Capture the cell that displays the provided text and extract its (x, y) central coordinate. 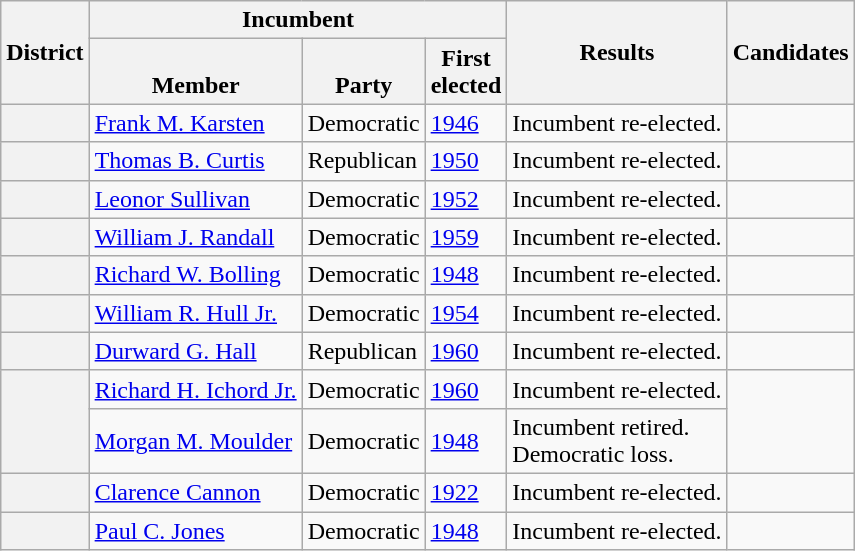
District (45, 52)
1950 (466, 161)
Incumbent retired.Democratic loss. (617, 440)
1946 (466, 123)
1959 (466, 237)
Firstelected (466, 72)
Incumbent (298, 20)
Richard W. Bolling (196, 275)
Candidates (790, 52)
William R. Hull Jr. (196, 313)
William J. Randall (196, 237)
1954 (466, 313)
Durward G. Hall (196, 351)
Thomas B. Curtis (196, 161)
Richard H. Ichord Jr. (196, 389)
Paul C. Jones (196, 531)
1922 (466, 492)
Results (617, 52)
Frank M. Karsten (196, 123)
1952 (466, 199)
Leonor Sullivan (196, 199)
Member (196, 72)
Morgan M. Moulder (196, 440)
Party (364, 72)
Clarence Cannon (196, 492)
